From the cell containing the given text, extract its center point as (x, y) coordinate. 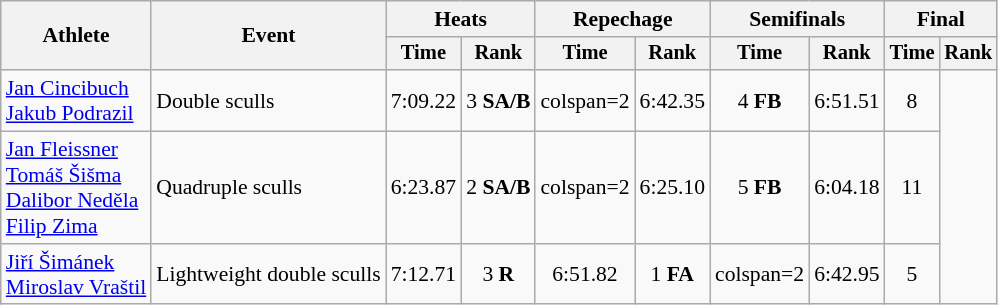
Jiří ŠimánekMiroslav Vraštil (76, 274)
Final (941, 19)
6:42.35 (672, 100)
11 (912, 188)
6:51.82 (584, 274)
2 SA/B (498, 188)
7:12.71 (424, 274)
Lightweight double sculls (268, 274)
1 FA (672, 274)
4 FB (760, 100)
6:04.18 (846, 188)
Quadruple sculls (268, 188)
Repechage (622, 19)
6:42.95 (846, 274)
6:51.51 (846, 100)
Double sculls (268, 100)
Athlete (76, 36)
3 SA/B (498, 100)
Jan FleissnerTomáš ŠišmaDalibor NedělaFilip Zima (76, 188)
Event (268, 36)
Semifinals (798, 19)
8 (912, 100)
5 (912, 274)
3 R (498, 274)
Heats (461, 19)
5 FB (760, 188)
7:09.22 (424, 100)
6:25.10 (672, 188)
Jan CincibuchJakub Podrazil (76, 100)
6:23.87 (424, 188)
